For the text-containing cell, return its midpoint in [X, Y] coordinate format. 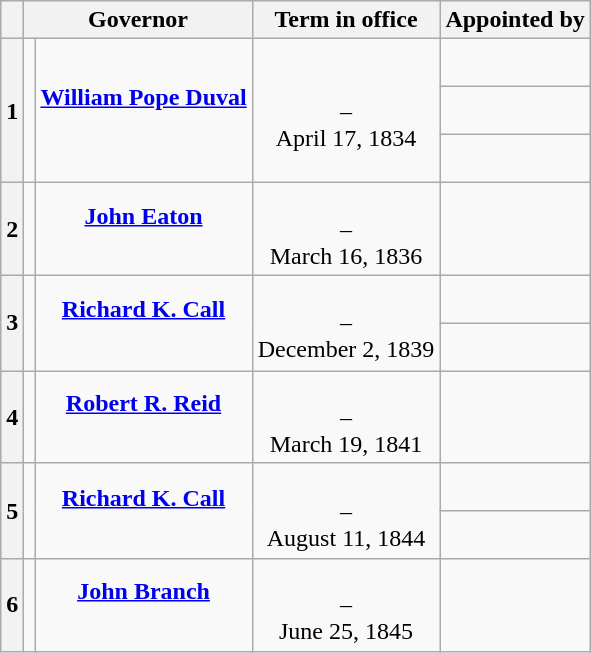
–December 2, 1839 [346, 323]
Governor [138, 20]
4 [12, 417]
–April 17, 1834 [346, 111]
–June 25, 1845 [346, 605]
William Pope Duval [144, 111]
–August 11, 1844 [346, 511]
Robert R. Reid [144, 417]
John Branch [144, 605]
Appointed by [515, 20]
1 [12, 111]
John Eaton [144, 229]
–March 19, 1841 [346, 417]
2 [12, 229]
5 [12, 511]
Term in office [346, 20]
6 [12, 605]
–March 16, 1836 [346, 229]
3 [12, 323]
